Return [X, Y] of the center of cell containing provided text 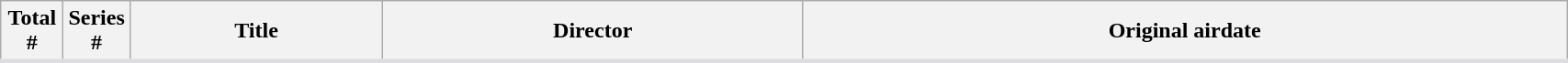
Total# [32, 31]
Director [593, 31]
Original airdate [1185, 31]
Series# [96, 31]
Title [255, 31]
